Return the (x, y) coordinate for the center point of the cell that contains the specified text.  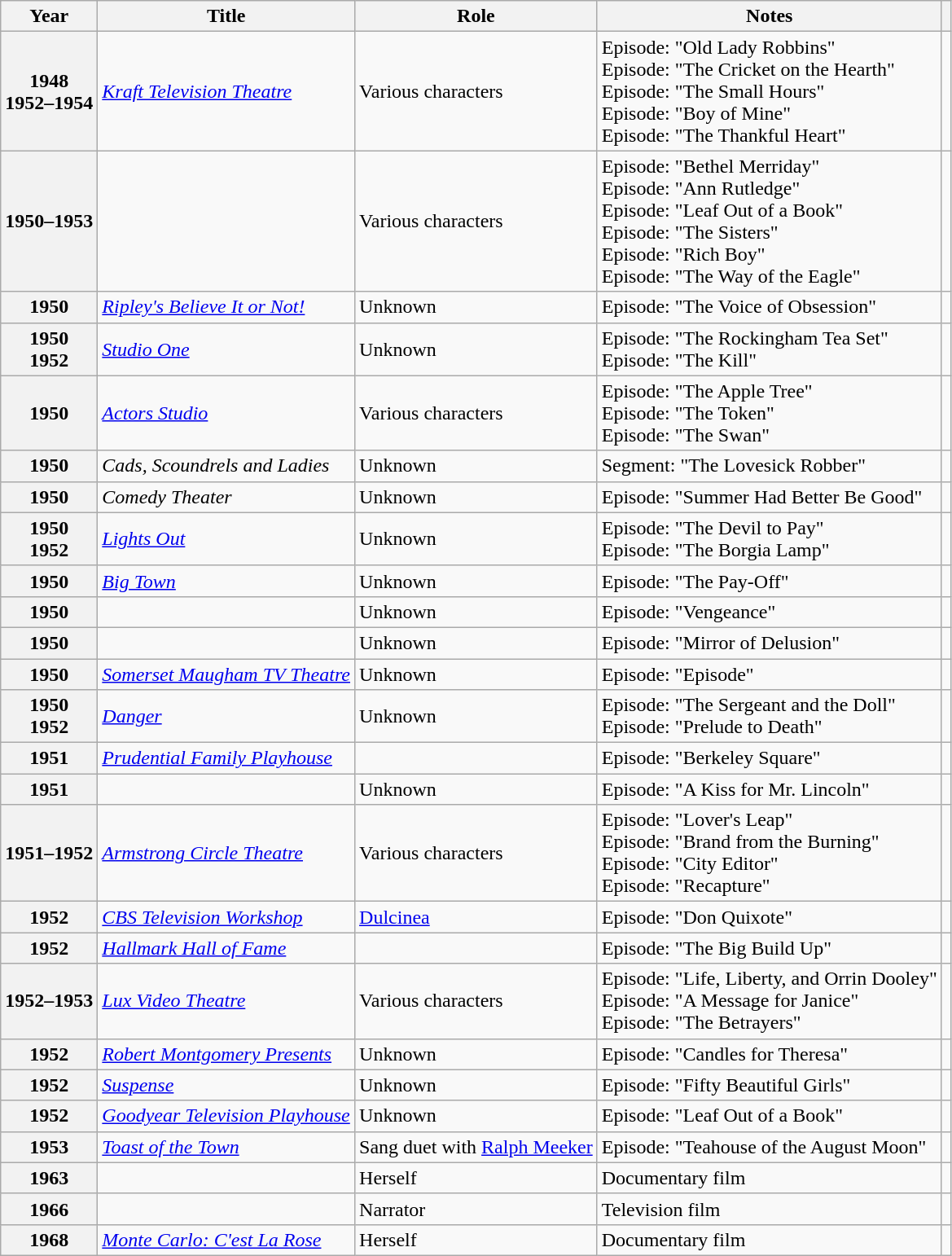
Episode: "Candles for Theresa" (769, 1054)
Actors Studio (226, 413)
CBS Television Workshop (226, 917)
Episode: "The Devil to Pay"Episode: "The Borgia Lamp" (769, 539)
Somerset Maugham TV Theatre (226, 674)
Cads, Scoundrels and Ladies (226, 466)
Hallmark Hall of Fame (226, 948)
1953 (49, 1147)
Kraft Television Theatre (226, 91)
Armstrong Circle Theatre (226, 854)
Episode: "Teahouse of the August Moon" (769, 1147)
Role (476, 16)
Studio One (226, 349)
Notes (769, 16)
Episode: "Leaf Out of a Book" (769, 1116)
Monte Carlo: C'est La Rose (226, 1240)
Episode: "Don Quixote" (769, 917)
Episode: "Fifty Beautiful Girls" (769, 1085)
Episode: "The Apple Tree"Episode: "The Token"Episode: "The Swan" (769, 413)
Episode: "Vengeance" (769, 612)
Television film (769, 1209)
Episode: "Summer Had Better Be Good" (769, 497)
Episode: "A Kiss for Mr. Lincoln" (769, 789)
Episode: "Mirror of Delusion" (769, 643)
Segment: "The Lovesick Robber" (769, 466)
1966 (49, 1209)
Toast of the Town (226, 1147)
1963 (49, 1178)
Episode: "The Big Build Up" (769, 948)
1968 (49, 1240)
Episode: "The Pay-Off" (769, 581)
Goodyear Television Playhouse (226, 1116)
Episode: "Life, Liberty, and Orrin Dooley"Episode: "A Message for Janice"Episode: "The Betrayers" (769, 1001)
Lights Out (226, 539)
Big Town (226, 581)
19481952–1954 (49, 91)
Narrator (476, 1209)
Dulcinea (476, 917)
1950–1953 (49, 222)
Prudential Family Playhouse (226, 758)
1952–1953 (49, 1001)
Episode: "The Voice of Obsession" (769, 307)
Suspense (226, 1085)
Sang duet with Ralph Meeker (476, 1147)
Episode: "Old Lady Robbins"Episode: "The Cricket on the Hearth"Episode: "The Small Hours"Episode: "Boy of Mine"Episode: "The Thankful Heart" (769, 91)
Episode: "Lover's Leap"Episode: "Brand from the Burning"Episode: "City Editor"Episode: "Recapture" (769, 854)
Episode: "Berkeley Square" (769, 758)
Episode: "Episode" (769, 674)
Year (49, 16)
Lux Video Theatre (226, 1001)
1951–1952 (49, 854)
Title (226, 16)
Episode: "The Rockingham Tea Set"Episode: "The Kill" (769, 349)
Episode: "The Sergeant and the Doll"Episode: "Prelude to Death" (769, 717)
Danger (226, 717)
Robert Montgomery Presents (226, 1054)
Ripley's Believe It or Not! (226, 307)
Comedy Theater (226, 497)
